Identify which cell holds the provided text, then report its [X, Y] central coordinate. 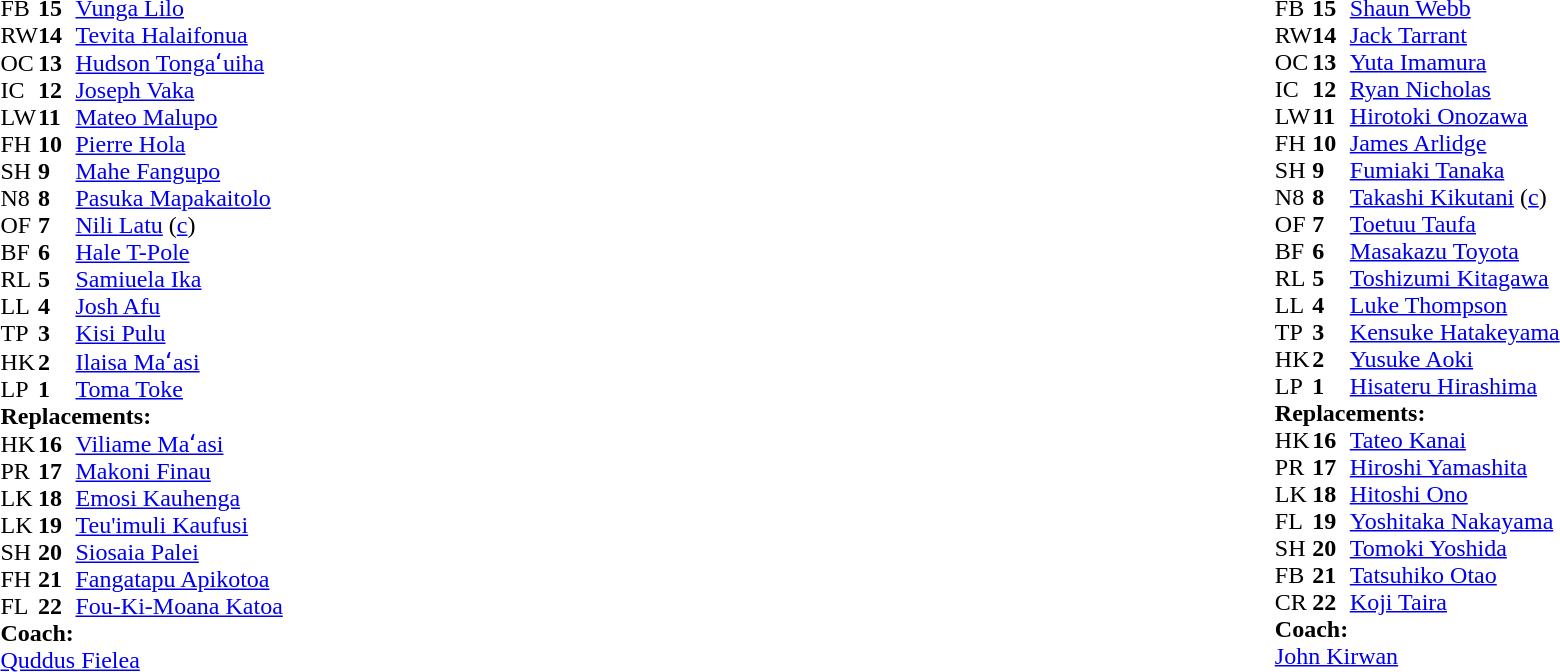
Pierre Hola [180, 144]
Nili Latu (c) [180, 226]
Tomoki Yoshida [1455, 548]
Teu'imuli Kaufusi [180, 526]
Jack Tarrant [1455, 36]
John Kirwan [1418, 656]
Mateo Malupo [180, 118]
Mahe Fangupo [180, 172]
Toma Toke [180, 390]
Makoni Finau [180, 472]
Toshizumi Kitagawa [1455, 278]
Kensuke Hatakeyama [1455, 332]
Viliame Maʻasi [180, 444]
Tateo Kanai [1455, 440]
Tevita Halaifonua [180, 36]
Fou-Ki-Moana Katoa [180, 606]
Luke Thompson [1455, 306]
Ilaisa Maʻasi [180, 361]
Yoshitaka Nakayama [1455, 522]
Samiuela Ika [180, 280]
Hisateru Hirashima [1455, 386]
Joseph Vaka [180, 90]
Hale T-Pole [180, 252]
Hudson Tongaʻuiha [180, 62]
Siosaia Palei [180, 552]
Tatsuhiko Otao [1455, 576]
CR [1294, 602]
Emosi Kauhenga [180, 498]
Fumiaki Tanaka [1455, 170]
Toetuu Taufa [1455, 224]
FB [1294, 576]
Yuta Imamura [1455, 62]
Yusuke Aoki [1455, 360]
Koji Taira [1455, 602]
Takashi Kikutani (c) [1455, 198]
Pasuka Mapakaitolo [180, 198]
Fangatapu Apikotoa [180, 580]
Hirotoki Onozawa [1455, 116]
Kisi Pulu [180, 334]
Hiroshi Yamashita [1455, 468]
Masakazu Toyota [1455, 252]
Hitoshi Ono [1455, 494]
Josh Afu [180, 306]
James Arlidge [1455, 144]
Ryan Nicholas [1455, 90]
